Locate the cell with the specified text and output its (x, y) center coordinate. 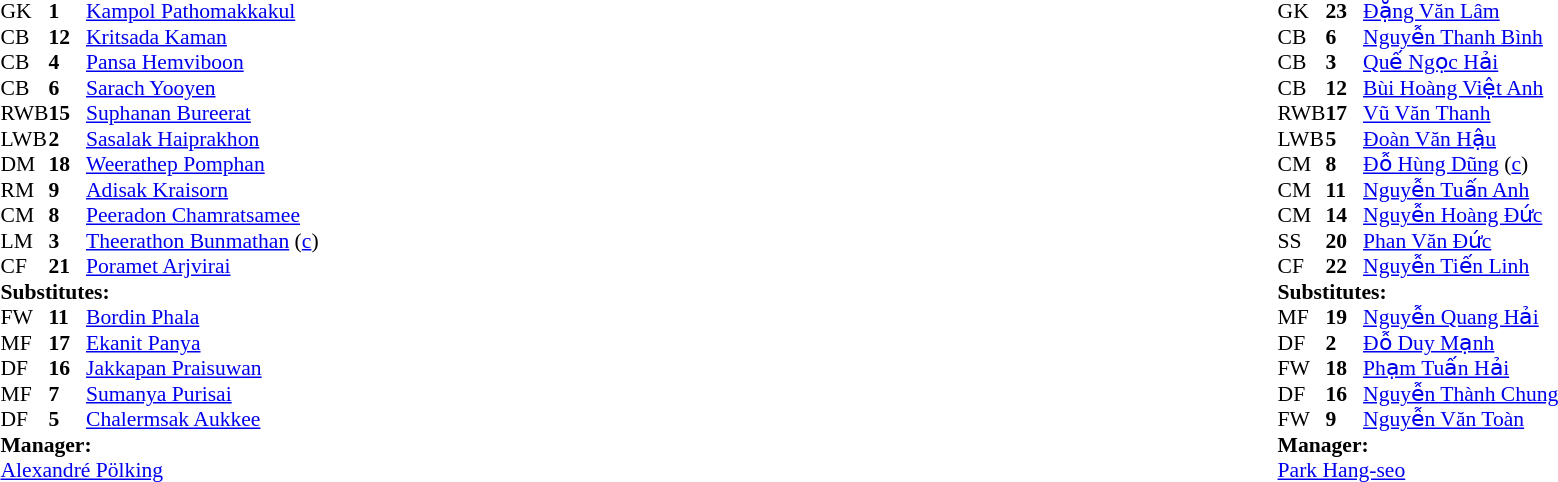
Adisak Kraisorn (202, 190)
Theerathon Bunmathan (c) (202, 241)
Vũ Văn Thanh (1460, 113)
14 (1345, 215)
Poramet Arjvirai (202, 267)
Weerathep Pomphan (202, 165)
Substitutes: (159, 292)
Phạm Tuấn Hải (1460, 369)
Nguyễn Thành Chung (1460, 394)
4 (67, 63)
Nguyễn Tiến Linh (1460, 267)
Bùi Hoàng Việt Anh (1460, 88)
Kritsada Kaman (202, 37)
7 (67, 394)
Sasalak Haiprakhon (202, 139)
Đoàn Văn Hậu (1460, 139)
20 (1345, 241)
Sarach Yooyen (202, 88)
22 (1345, 267)
Peeradon Chamratsamee (202, 215)
Sumanya Purisai (202, 394)
SS (1302, 241)
DM (24, 165)
21 (67, 267)
Nguyễn Thanh Bình (1460, 37)
RM (24, 190)
Ekanit Panya (202, 343)
Nguyễn Hoàng Đức (1460, 215)
Suphanan Bureerat (202, 113)
15 (67, 113)
Chalermsak Aukkee (202, 419)
Pansa Hemviboon (202, 63)
Bordin Phala (202, 317)
Nguyễn Quang Hải (1460, 317)
19 (1345, 317)
Quế Ngọc Hải (1460, 63)
LM (24, 241)
Jakkapan Praisuwan (202, 369)
Nguyễn Tuấn Anh (1460, 190)
Nguyễn Văn Toàn (1460, 419)
Manager: (159, 445)
Đỗ Duy Mạnh (1460, 343)
Phan Văn Đức (1460, 241)
Đỗ Hùng Dũng (c) (1460, 165)
